From the cell containing the given text, extract its center point as (X, Y) coordinate. 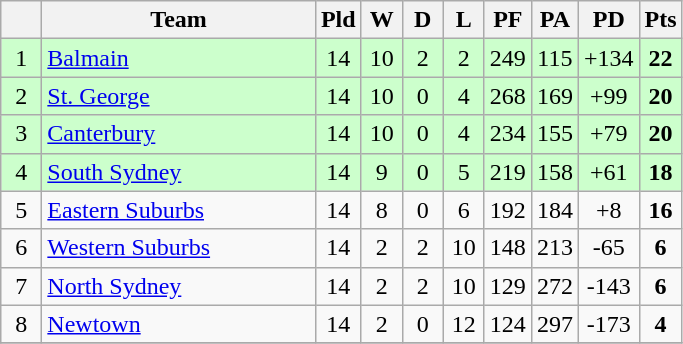
-143 (608, 286)
234 (508, 134)
272 (554, 286)
+8 (608, 210)
219 (508, 172)
-65 (608, 248)
9 (382, 172)
158 (554, 172)
L (464, 20)
268 (508, 96)
192 (508, 210)
Pld (338, 20)
148 (508, 248)
Newtown (179, 324)
155 (554, 134)
22 (660, 58)
PA (554, 20)
PD (608, 20)
7 (22, 286)
3 (22, 134)
Team (179, 20)
Balmain (179, 58)
129 (508, 286)
297 (554, 324)
+61 (608, 172)
1 (22, 58)
+99 (608, 96)
PF (508, 20)
16 (660, 210)
18 (660, 172)
North Sydney (179, 286)
115 (554, 58)
+134 (608, 58)
12 (464, 324)
249 (508, 58)
184 (554, 210)
213 (554, 248)
Western Suburbs (179, 248)
South Sydney (179, 172)
Canterbury (179, 134)
St. George (179, 96)
124 (508, 324)
D (422, 20)
Pts (660, 20)
169 (554, 96)
+79 (608, 134)
Eastern Suburbs (179, 210)
-173 (608, 324)
W (382, 20)
